Return the (X, Y) coordinate for the center point of the cell that contains the specified text.  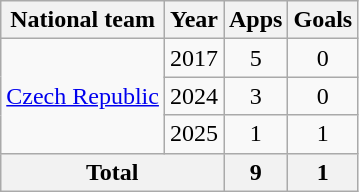
Total (112, 172)
9 (256, 172)
Year (194, 20)
2024 (194, 96)
5 (256, 58)
3 (256, 96)
2025 (194, 134)
Czech Republic (83, 96)
Apps (256, 20)
2017 (194, 58)
Goals (323, 20)
National team (83, 20)
